For the text-containing cell, return its midpoint in (x, y) coordinate format. 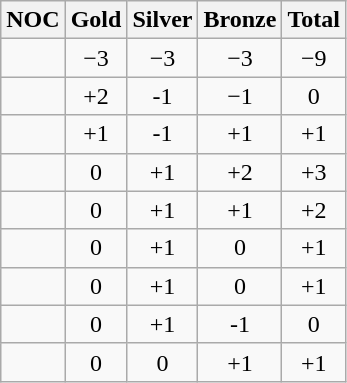
NOC (33, 20)
Bronze (240, 20)
Gold (96, 20)
−1 (240, 96)
−9 (314, 58)
Total (314, 20)
Silver (162, 20)
+3 (314, 172)
